Search for the cell housing the specified text and yield its (X, Y) center coordinate. 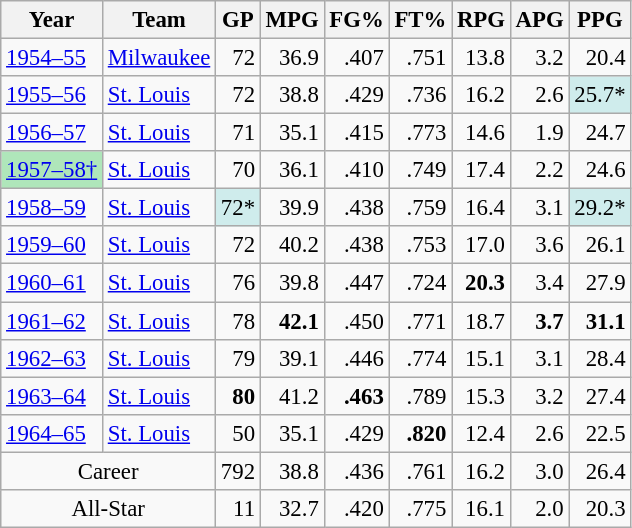
APG (540, 20)
39.1 (292, 358)
18.7 (482, 321)
.407 (356, 58)
All-Star (108, 509)
.775 (420, 509)
42.1 (292, 321)
.773 (420, 133)
26.1 (600, 245)
24.7 (600, 133)
39.9 (292, 208)
Team (158, 20)
3.4 (540, 283)
15.3 (482, 396)
1.9 (540, 133)
1956–57 (52, 133)
1961–62 (52, 321)
.820 (420, 433)
17.0 (482, 245)
.436 (356, 471)
.749 (420, 170)
1958–59 (52, 208)
31.1 (600, 321)
.761 (420, 471)
16.1 (482, 509)
15.1 (482, 358)
.759 (420, 208)
72* (238, 208)
2.0 (540, 509)
GP (238, 20)
41.2 (292, 396)
3.7 (540, 321)
.736 (420, 95)
.420 (356, 509)
3.6 (540, 245)
.446 (356, 358)
3.0 (540, 471)
17.4 (482, 170)
1960–61 (52, 283)
40.2 (292, 245)
39.8 (292, 283)
PPG (600, 20)
1962–63 (52, 358)
1964–65 (52, 433)
78 (238, 321)
RPG (482, 20)
.724 (420, 283)
.463 (356, 396)
.774 (420, 358)
Year (52, 20)
27.9 (600, 283)
12.4 (482, 433)
1954–55 (52, 58)
25.7* (600, 95)
.751 (420, 58)
71 (238, 133)
27.4 (600, 396)
2.2 (540, 170)
.447 (356, 283)
.415 (356, 133)
14.6 (482, 133)
.753 (420, 245)
36.9 (292, 58)
FT% (420, 20)
26.4 (600, 471)
79 (238, 358)
1957–58† (52, 170)
20.4 (600, 58)
792 (238, 471)
.410 (356, 170)
11 (238, 509)
22.5 (600, 433)
MPG (292, 20)
1955–56 (52, 95)
80 (238, 396)
76 (238, 283)
FG% (356, 20)
.771 (420, 321)
28.4 (600, 358)
Milwaukee (158, 58)
36.1 (292, 170)
32.7 (292, 509)
.450 (356, 321)
29.2* (600, 208)
1963–64 (52, 396)
16.4 (482, 208)
13.8 (482, 58)
24.6 (600, 170)
50 (238, 433)
70 (238, 170)
Career (108, 471)
.789 (420, 396)
1959–60 (52, 245)
